Locate the cell with the specified text and output its [X, Y] center coordinate. 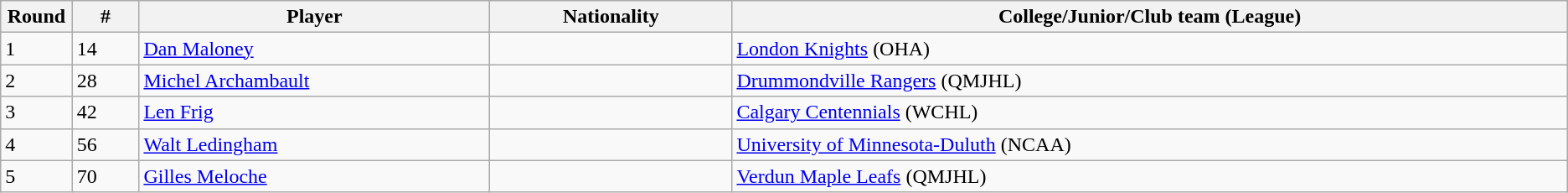
Calgary Centennials (WCHL) [1149, 112]
Player [315, 17]
Verdun Maple Leafs (QMJHL) [1149, 176]
14 [106, 49]
Round [37, 17]
2 [37, 81]
College/Junior/Club team (League) [1149, 17]
Michel Archambault [315, 81]
Drummondville Rangers (QMJHL) [1149, 81]
London Knights (OHA) [1149, 49]
Walt Ledingham [315, 144]
University of Minnesota-Duluth (NCAA) [1149, 144]
Len Frig [315, 112]
56 [106, 144]
Nationality [611, 17]
1 [37, 49]
42 [106, 112]
# [106, 17]
3 [37, 112]
5 [37, 176]
Dan Maloney [315, 49]
28 [106, 81]
70 [106, 176]
4 [37, 144]
Gilles Meloche [315, 176]
